Pinpoint the cell where the given text exists, returning its [x, y] midpoint coordinate. 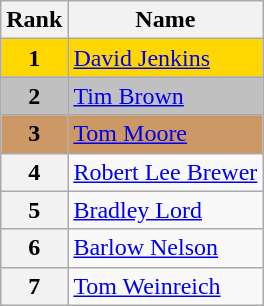
Robert Lee Brewer [166, 172]
4 [34, 172]
Bradley Lord [166, 210]
2 [34, 96]
Tim Brown [166, 96]
3 [34, 134]
5 [34, 210]
6 [34, 248]
Rank [34, 20]
Tom Weinreich [166, 286]
1 [34, 58]
David Jenkins [166, 58]
7 [34, 286]
Name [166, 20]
Barlow Nelson [166, 248]
Tom Moore [166, 134]
